Detect which cell encompasses the target text, then output its [X, Y] center coordinate. 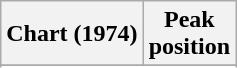
Peak position [189, 34]
Chart (1974) [72, 34]
